Provide the [x, y] coordinate of the cell's center where the given text is located.  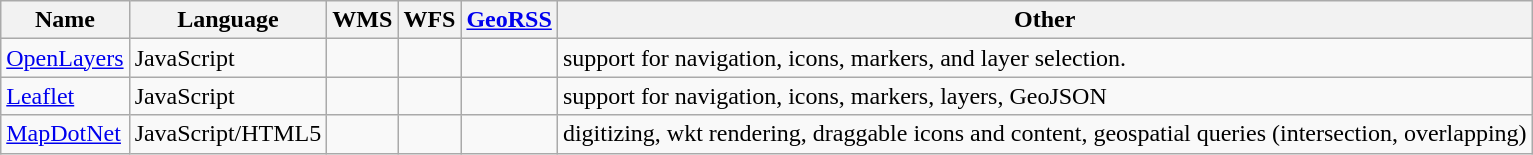
WMS [362, 20]
Leaflet [65, 96]
Other [1044, 20]
MapDotNet [65, 134]
support for navigation, icons, markers, layers, GeoJSON [1044, 96]
OpenLayers [65, 58]
WFS [430, 20]
Language [228, 20]
Name [65, 20]
JavaScript/HTML5 [228, 134]
GeoRSS [509, 20]
digitizing, wkt rendering, draggable icons and content, geospatial queries (intersection, overlapping) [1044, 134]
support for navigation, icons, markers, and layer selection. [1044, 58]
